Detect which cell encompasses the target text, then output its [x, y] center coordinate. 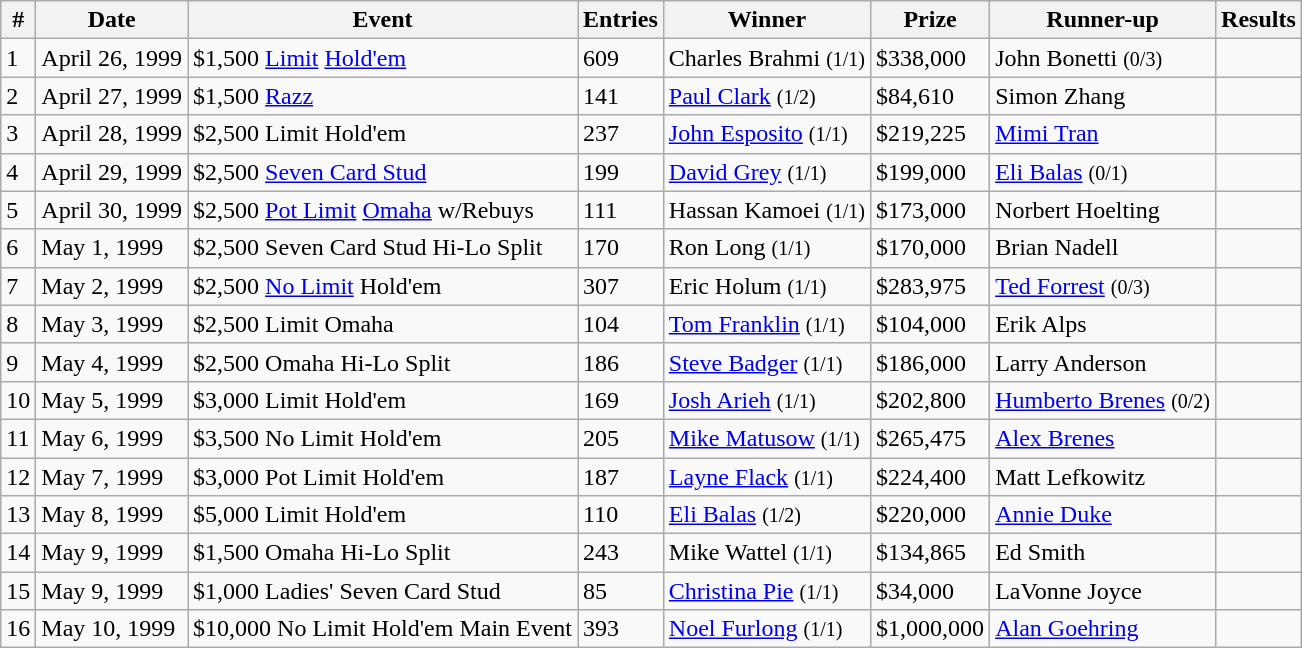
$2,500 Omaha Hi-Lo Split [383, 362]
16 [18, 629]
John Bonetti (0/3) [1103, 58]
104 [621, 324]
$219,225 [930, 134]
Paul Clark (1/2) [766, 96]
$224,400 [930, 477]
$1,000,000 [930, 629]
Results [1259, 20]
Hassan Kamoei (1/1) [766, 210]
6 [18, 248]
186 [621, 362]
April 30, 1999 [112, 210]
307 [621, 286]
$1,500 Limit Hold'em [383, 58]
85 [621, 591]
15 [18, 591]
170 [621, 248]
Josh Arieh (1/1) [766, 400]
Mike Matusow (1/1) [766, 438]
9 [18, 362]
205 [621, 438]
Charles Brahmi (1/1) [766, 58]
$3,500 No Limit Hold'em [383, 438]
Prize [930, 20]
13 [18, 515]
Humberto Brenes (0/2) [1103, 400]
$186,000 [930, 362]
$338,000 [930, 58]
12 [18, 477]
May 6, 1999 [112, 438]
169 [621, 400]
$199,000 [930, 172]
Simon Zhang [1103, 96]
$170,000 [930, 248]
Ed Smith [1103, 553]
199 [621, 172]
14 [18, 553]
Tom Franklin (1/1) [766, 324]
$2,500 Limit Hold'em [383, 134]
Alex Brenes [1103, 438]
Ron Long (1/1) [766, 248]
Entries [621, 20]
Eli Balas (0/1) [1103, 172]
187 [621, 477]
May 7, 1999 [112, 477]
$34,000 [930, 591]
$173,000 [930, 210]
May 1, 1999 [112, 248]
$1,500 Razz [383, 96]
Noel Furlong (1/1) [766, 629]
$2,500 Seven Card Stud Hi-Lo Split [383, 248]
John Esposito (1/1) [766, 134]
393 [621, 629]
April 28, 1999 [112, 134]
$104,000 [930, 324]
Runner-up [1103, 20]
May 8, 1999 [112, 515]
7 [18, 286]
Erik Alps [1103, 324]
110 [621, 515]
$265,475 [930, 438]
Mimi Tran [1103, 134]
Brian Nadell [1103, 248]
Eric Holum (1/1) [766, 286]
10 [18, 400]
$1,000 Ladies' Seven Card Stud [383, 591]
$10,000 No Limit Hold'em Main Event [383, 629]
Mike Wattel (1/1) [766, 553]
111 [621, 210]
1 [18, 58]
May 10, 1999 [112, 629]
May 4, 1999 [112, 362]
Eli Balas (1/2) [766, 515]
$3,000 Pot Limit Hold'em [383, 477]
Winner [766, 20]
$5,000 Limit Hold'em [383, 515]
David Grey (1/1) [766, 172]
$220,000 [930, 515]
Norbert Hoelting [1103, 210]
243 [621, 553]
$1,500 Omaha Hi-Lo Split [383, 553]
11 [18, 438]
May 3, 1999 [112, 324]
237 [621, 134]
5 [18, 210]
Matt Lefkowitz [1103, 477]
8 [18, 324]
May 2, 1999 [112, 286]
Layne Flack (1/1) [766, 477]
Christina Pie (1/1) [766, 591]
April 27, 1999 [112, 96]
Alan Goehring [1103, 629]
April 29, 1999 [112, 172]
May 5, 1999 [112, 400]
# [18, 20]
Annie Duke [1103, 515]
$2,500 Pot Limit Omaha w/Rebuys [383, 210]
$2,500 Limit Omaha [383, 324]
609 [621, 58]
Event [383, 20]
4 [18, 172]
LaVonne Joyce [1103, 591]
Ted Forrest (0/3) [1103, 286]
$2,500 Seven Card Stud [383, 172]
$202,800 [930, 400]
April 26, 1999 [112, 58]
Date [112, 20]
$2,500 No Limit Hold'em [383, 286]
Steve Badger (1/1) [766, 362]
$283,975 [930, 286]
141 [621, 96]
$84,610 [930, 96]
Larry Anderson [1103, 362]
2 [18, 96]
$134,865 [930, 553]
$3,000 Limit Hold'em [383, 400]
3 [18, 134]
